Return [x, y] of the center of cell containing provided text 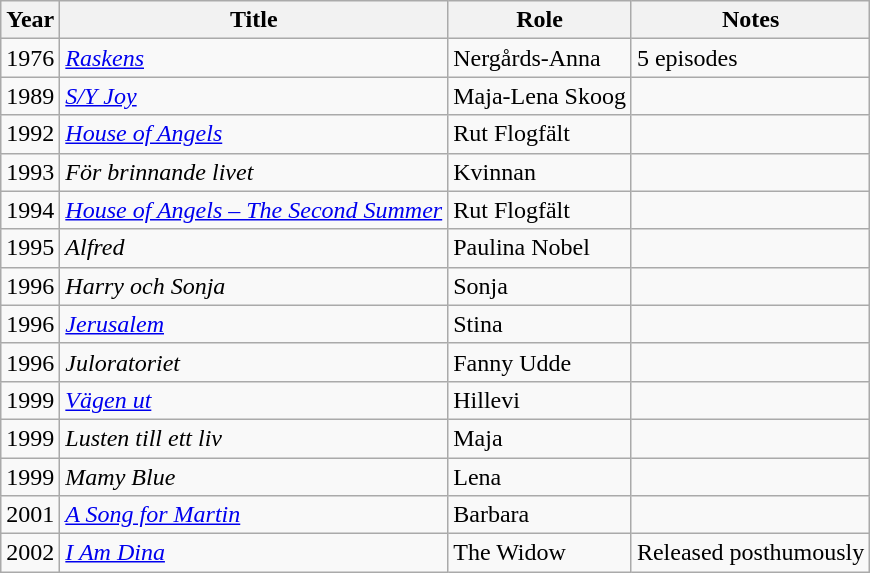
5 episodes [750, 58]
Stina [540, 324]
The Widow [540, 553]
Nergårds-Anna [540, 58]
1993 [30, 172]
Kvinnan [540, 172]
Lusten till ett liv [254, 438]
Vägen ut [254, 400]
För brinnande livet [254, 172]
1989 [30, 96]
A Song for Martin [254, 515]
House of Angels [254, 134]
1992 [30, 134]
2002 [30, 553]
Barbara [540, 515]
House of Angels – The Second Summer [254, 210]
Notes [750, 20]
1994 [30, 210]
Lena [540, 477]
Maja [540, 438]
Sonja [540, 286]
Jerusalem [254, 324]
Released posthumously [750, 553]
Maja-Lena Skoog [540, 96]
Juloratoriet [254, 362]
Harry och Sonja [254, 286]
Alfred [254, 248]
Paulina Nobel [540, 248]
Raskens [254, 58]
Mamy Blue [254, 477]
I Am Dina [254, 553]
Role [540, 20]
Hillevi [540, 400]
S/Y Joy [254, 96]
1995 [30, 248]
Year [30, 20]
2001 [30, 515]
Fanny Udde [540, 362]
1976 [30, 58]
Title [254, 20]
